Return the [x, y] coordinate for the center point of the cell that contains the specified text.  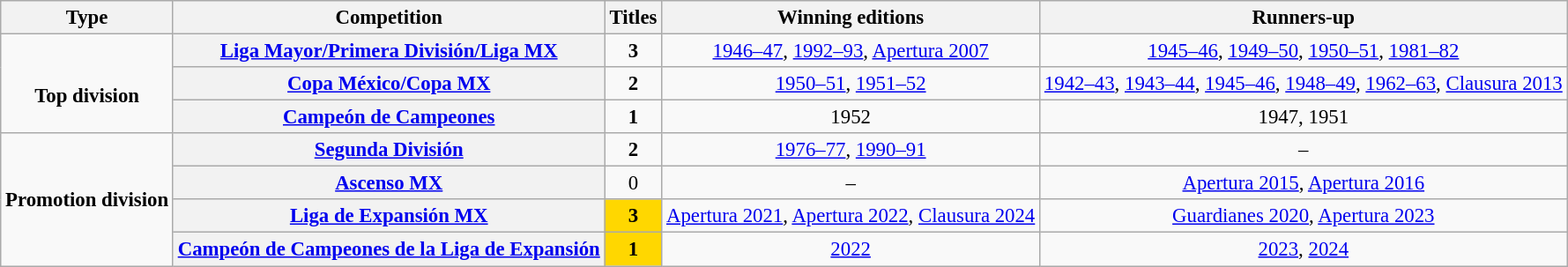
2023, 2024 [1304, 249]
1950–51, 1951–52 [851, 84]
Campeón de Campeones de la Liga de Expansión [389, 249]
1976–77, 1990–91 [851, 150]
Winning editions [851, 18]
Apertura 2015, Apertura 2016 [1304, 183]
0 [633, 183]
1952 [851, 117]
Promotion division [87, 199]
Runners-up [1304, 18]
Segunda División [389, 150]
1947, 1951 [1304, 117]
Titles [633, 18]
Guardianes 2020, Apertura 2023 [1304, 216]
Copa México/Copa MX [389, 84]
Top division [87, 85]
Type [87, 18]
1945–46, 1949–50, 1950–51, 1981–82 [1304, 51]
Liga Mayor/Primera División/Liga MX [389, 51]
2022 [851, 249]
Competition [389, 18]
Apertura 2021, Apertura 2022, Clausura 2024 [851, 216]
1942–43, 1943–44, 1945–46, 1948–49, 1962–63, Clausura 2013 [1304, 84]
Liga de Expansión MX [389, 216]
Campeón de Campeones [389, 117]
Ascenso MX [389, 183]
1946–47, 1992–93, Apertura 2007 [851, 51]
